Extract the [x, y] coordinate from the center of the cell holding the provided text.  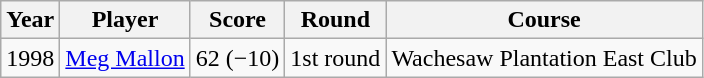
Score [238, 20]
Year [30, 20]
1st round [336, 58]
Round [336, 20]
Course [544, 20]
Player [125, 20]
Wachesaw Plantation East Club [544, 58]
62 (−10) [238, 58]
Meg Mallon [125, 58]
1998 [30, 58]
